From the cell containing the given text, extract its center point as (x, y) coordinate. 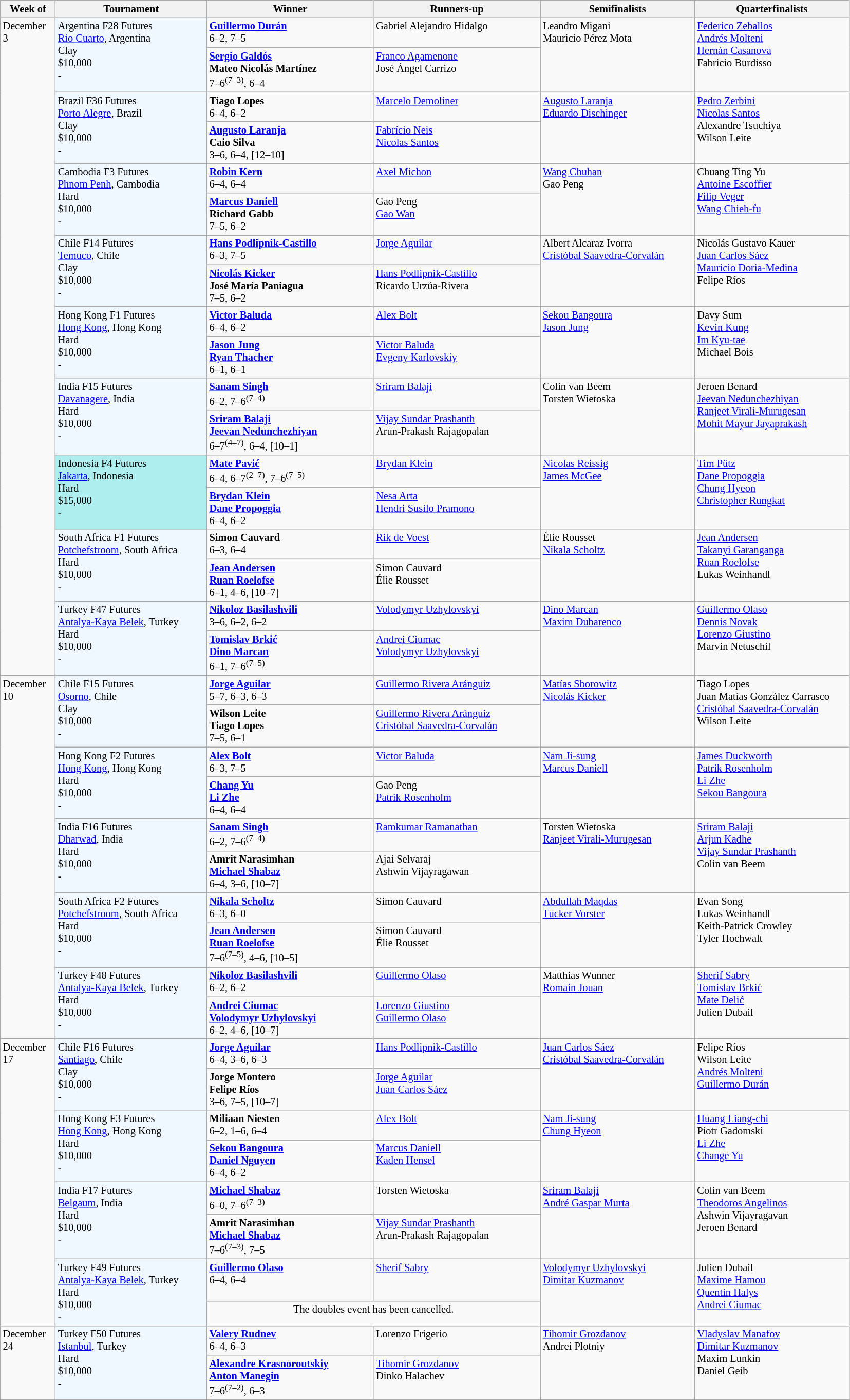
Gao Peng Patrik Rosenholm (457, 797)
Nikala Scholtz 6–3, 6–0 (291, 908)
Runners-up (457, 9)
Sergio Galdós Mateo Nicolás Martínez 7–6(7–3), 6–4 (291, 70)
Pedro Zerbini Nicolas Santos Alexandre Tsuchiya Wilson Leite (772, 127)
December 24 (28, 1362)
Dino Marcan Maxim Dubarenco (617, 638)
Leandro Migani Mauricio Pérez Mota (617, 54)
Guillermo Rivera Aránguiz (457, 690)
Ramkumar Ramanathan (457, 834)
Sriram Balaji André Gaspar Murta (617, 1220)
Axel Michon (457, 178)
Matthias Wunner Romain Jouan (617, 1003)
Miliaan Niesten 6–2, 1–6, 6–4 (291, 1125)
The doubles event has been cancelled. (374, 1313)
Jorge Montero Felipe Ríos 3–6, 7–5, [10–7] (291, 1089)
Brazil F36 Futures Porto Alegre, Brazil Clay $10,000 - (131, 127)
Simon Cauvard (457, 908)
India F15 Futures Davanagere, India Hard $10,000 - (131, 417)
Sekou Bangoura Jason Jung (617, 342)
Guillermo Olaso Dennis Novak Lorenzo Giustino Marvin Netuschil (772, 638)
Jorge Aguilar 5–7, 6–3, 6–3 (291, 690)
South Africa F1 Futures Potchefstroom, South Africa Hard $10,000 - (131, 565)
Amrit Narasimhan Michael Shabaz 6–4, 3–6, [10–7] (291, 872)
Volodymyr Uzhylovskyi (457, 616)
James Duckworth Patrik Rosenholm Li Zhe Sekou Bangoura (772, 783)
Andrei Ciumac Volodymyr Uzhylovskyi 6–2, 4–6, [10–7] (291, 1018)
Valery Rudnev 6–4, 6–3 (291, 1340)
Guillermo Olaso 6–4, 6–4 (291, 1280)
Augusto Laranja Caio Silva 3–6, 6–4, [12–10] (291, 142)
Guillermo Durán 6–2, 7–5 (291, 32)
Turkey F49 Futures Antalya-Kaya Belek, Turkey Hard $10,000 - (131, 1292)
Julien Dubail Maxime Hamou Quentin Halys Andrei Ciumac (772, 1292)
Evan Song Lukas Weinhandl Keith-Patrick Crowley Tyler Hochwalt (772, 930)
Ajai Selvaraj Ashwin Vijayragawan (457, 872)
Cambodia F3 Futures Phnom Penh, Cambodia Hard $10,000 - (131, 199)
Felipe Ríos Wilson Leite Andrés Molteni Guillermo Durán (772, 1074)
Huang Liang-chi Piotr Gadomski Li Zhe Change Yu (772, 1146)
Jean Andersen Ruan Roelofse 7–6(7–5), 4–6, [10–5] (291, 944)
Andrei Ciumac Volodymyr Uzhylovskyi (457, 652)
Alexandre Krasnoroutskiy Anton Manegin 7–6(7–2), 6–3 (291, 1377)
Alex Bolt 6–3, 7–5 (291, 762)
Gao Peng Gao Wan (457, 214)
Sriram Balaji (457, 395)
Sherif Sabry (457, 1280)
Turkey F50 Futures Istanbul, Turkey Hard $10,000 - (131, 1362)
Jorge Aguilar (457, 250)
Lorenzo Giustino Guillermo Olaso (457, 1018)
Jean Andersen Takanyi Garanganga Ruan Roelofse Lukas Weinhandl (772, 565)
Chile F14 Futures Temuco, Chile Clay $10,000 - (131, 270)
December 10 (28, 857)
Torsten Wietoska Ranjeet Virali-Murugesan (617, 856)
December 17 (28, 1182)
Guillermo Rivera Aránguiz Cristóbal Saavedra-Corvalán (457, 726)
Indonesia F4 FuturesJakarta, Indonesia Hard $15,000 - (131, 492)
Davy Sum Kevin Kung Im Kyu-tae Michael Bois (772, 342)
Michael Shabaz 6–0, 7–6(7–3) (291, 1198)
Turkey F47 Futures Antalya-Kaya Belek, Turkey Hard $10,000 - (131, 638)
Élie Rousset Nikala Scholtz (617, 565)
Abdullah Maqdas Tucker Vorster (617, 930)
Chang Yu Li Zhe 6–4, 6–4 (291, 797)
Simon Cauvard 6–3, 6–4 (291, 544)
Quarterfinalists (772, 9)
Tihomir Grozdanov Dinko Halachev (457, 1377)
Jason Jung Ryan Thacher 6–1, 6–1 (291, 357)
Guillermo Olaso (457, 982)
Hong Kong F2 FuturesHong Kong, Hong Kong Hard $10,000 - (131, 783)
Sekou Bangoura Daniel Nguyen 6–4, 6–2 (291, 1161)
Victor Baluda Evgeny Karlovskiy (457, 357)
Brydan Klein (457, 472)
Jean Andersen Ruan Roelofse 6–1, 4–6, [10–7] (291, 580)
Wang Chuhan Gao Peng (617, 199)
Wilson Leite Tiago Lopes 7–5, 6–1 (291, 726)
Matías Sborowitz Nicolás Kicker (617, 711)
Jorge Aguilar Juan Carlos Sáez (457, 1089)
December 3 (28, 346)
Tihomir Grozdanov Andrei Plotniy (617, 1362)
Victor Baluda 6–4, 6–2 (291, 322)
Nikoloz Basilashvili 6–2, 6–2 (291, 982)
Hans Podlipnik-Castillo Ricardo Urzúa-Rivera (457, 286)
Hans Podlipnik-Castillo (457, 1053)
Nam Ji-sung Chung Hyeon (617, 1146)
Colin van Beem Theodoros Angelinos Ashwin Vijayragavan Jeroen Benard (772, 1220)
Chile F15 FuturesOsorno, Chile Clay $10,000 - (131, 711)
Nicolás Gustavo Kauer Juan Carlos Sáez Mauricio Doria-Medina Felipe Ríos (772, 270)
Colin van Beem Torsten Wietoska (617, 417)
Jorge Aguilar 6–4, 3–6, 6–3 (291, 1053)
Nesa Arta Hendri Susilo Pramono (457, 509)
India F16 FuturesDharwad, India Hard $10,000 - (131, 856)
Vladyslav Manafov Dimitar Kuzmanov Maxim Lunkin Daniel Geib (772, 1362)
Nam Ji-sung Marcus Daniell (617, 783)
Augusto Laranja Eduardo Dischinger (617, 127)
Albert Alcaraz Ivorra Cristóbal Saavedra-Corvalán (617, 270)
Hong Kong F3 Futures Hong Kong, Hong Kong Hard $10,000 - (131, 1146)
Mate Pavić 6–4, 6–7(2–7), 7–6(7–5) (291, 472)
Chuang Ting Yu Antoine Escoffier Filip Veger Wang Chieh-fu (772, 199)
Volodymyr Uzhylovskyi Dimitar Kuzmanov (617, 1292)
Gabriel Alejandro Hidalgo (457, 32)
Federico Zeballos Andrés Molteni Hernán Casanova Fabricio Burdisso (772, 54)
Winner (291, 9)
Tim Pütz Dane Propoggia Chung Hyeon Christopher Rungkat (772, 492)
Week of (28, 9)
Jeroen Benard Jeevan Nedunchezhiyan Ranjeet Virali-Murugesan Mohit Mayur Jayaprakash (772, 417)
Brydan Klein Dane Propoggia 6–4, 6–2 (291, 509)
Amrit Narasimhan Michael Shabaz 7–6(7–3), 7–5 (291, 1236)
Hans Podlipnik-Castillo 6–3, 7–5 (291, 250)
Tiago Lopes Juan Matías González Carrasco Cristóbal Saavedra-Corvalán Wilson Leite (772, 711)
Tomislav Brkić Dino Marcan 6–1, 7–6(7–5) (291, 652)
Argentina F28 FuturesRio Cuarto, Argentina Clay $10,000 - (131, 54)
Hong Kong F1 Futures Hong Kong, Hong Kong Hard $10,000 - (131, 342)
Sriram Balaji Jeevan Nedunchezhiyan 6–7(4–7), 6–4, [10–1] (291, 433)
Tiago Lopes 6–4, 6–2 (291, 107)
Nicolás Kicker José María Paniagua 7–5, 6–2 (291, 286)
Robin Kern 6–4, 6–4 (291, 178)
Chile F16 FuturesSantiago, Chile Clay $10,000 - (131, 1074)
India F17 FuturesBelgaum, India Hard $10,000 - (131, 1220)
Torsten Wietoska (457, 1198)
Sherif Sabry Tomislav Brkić Mate Delić Julien Dubail (772, 1003)
Juan Carlos Sáez Cristóbal Saavedra-Corvalán (617, 1074)
Nicolas Reissig James McGee (617, 492)
Turkey F48 Futures Antalya-Kaya Belek, Turkey Hard $10,000 - (131, 1003)
Marcelo Demoliner (457, 107)
Nikoloz Basilashvili 3–6, 6–2, 6–2 (291, 616)
Sriram Balaji Arjun Kadhe Vijay Sundar Prashanth Colin van Beem (772, 856)
Rik de Voest (457, 544)
Tournament (131, 9)
Lorenzo Frigerio (457, 1340)
Marcus Daniell Kaden Hensel (457, 1161)
Victor Baluda (457, 762)
Marcus Daniell Richard Gabb 7–5, 6–2 (291, 214)
Semifinalists (617, 9)
Fabrício Neis Nicolas Santos (457, 142)
Franco Agamenone José Ángel Carrizo (457, 70)
South Africa F2 FuturesPotchefstroom, South Africa Hard $10,000 - (131, 930)
